Locate the cell with the specified text and output its (x, y) center coordinate. 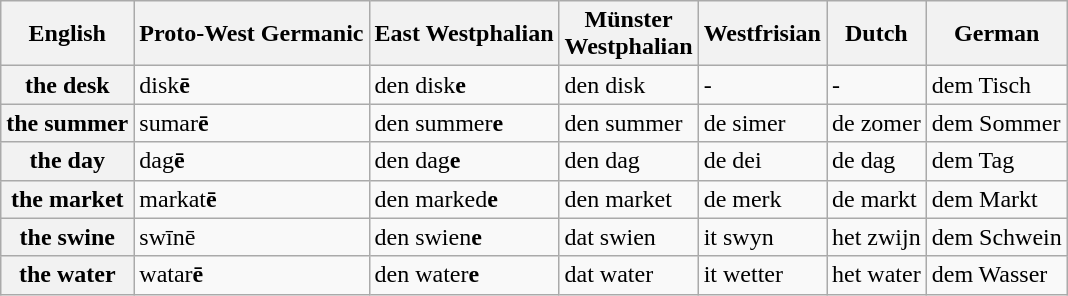
den watere (464, 275)
den summer (628, 123)
dat water (628, 275)
den diske (464, 85)
MünsterWestphalian (628, 34)
markatē (252, 199)
den summere (464, 123)
Proto-West Germanic (252, 34)
den disk (628, 85)
het zwijn (876, 237)
dem Tisch (996, 85)
den market (628, 199)
de zomer (876, 123)
the summer (68, 123)
sumarē (252, 123)
dem Schwein (996, 237)
East Westphalian (464, 34)
de simer (762, 123)
diskē (252, 85)
the desk (68, 85)
it wetter (762, 275)
the water (68, 275)
dem Sommer (996, 123)
English (68, 34)
Westfrisian (762, 34)
German (996, 34)
het water (876, 275)
de dei (762, 161)
de dag (876, 161)
the swine (68, 237)
de merk (762, 199)
swīnē (252, 237)
den markede (464, 199)
dagē (252, 161)
the day (68, 161)
dat swien (628, 237)
dem Markt (996, 199)
Dutch (876, 34)
dem Tag (996, 161)
it swyn (762, 237)
den dag (628, 161)
the market (68, 199)
dem Wasser (996, 275)
den swiene (464, 237)
de markt (876, 199)
den dage (464, 161)
watarē (252, 275)
